Detect which cell encompasses the target text, then output its [x, y] center coordinate. 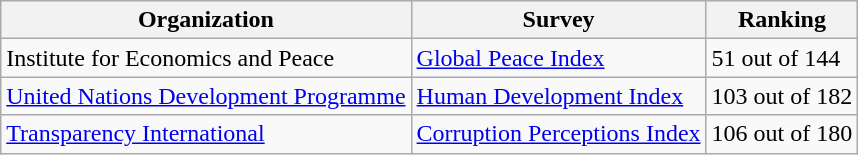
Institute for Economics and Peace [206, 58]
Transparency International [206, 134]
Ranking [782, 20]
Survey [558, 20]
Global Peace Index [558, 58]
106 out of 180 [782, 134]
103 out of 182 [782, 96]
51 out of 144 [782, 58]
Corruption Perceptions Index [558, 134]
United Nations Development Programme [206, 96]
Human Development Index [558, 96]
Organization [206, 20]
